From the cell containing the given text, extract its center point as [x, y] coordinate. 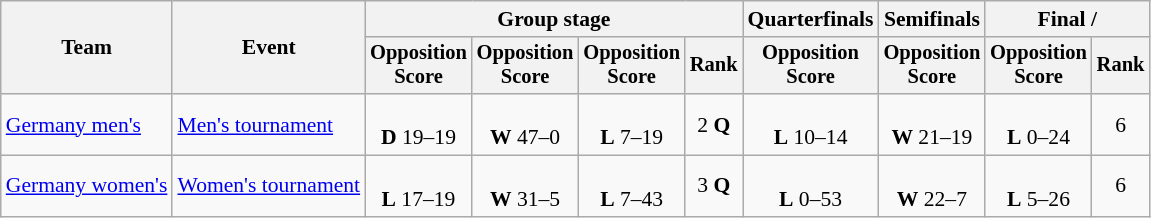
D 19–19 [418, 124]
L 5–26 [1038, 186]
W 22–7 [932, 186]
Final / [1067, 19]
L 0–24 [1038, 124]
3 Q [714, 186]
Event [268, 48]
W 47–0 [526, 124]
L 0–53 [811, 186]
L 17–19 [418, 186]
L 10–14 [811, 124]
Women's tournament [268, 186]
Quarterfinals [811, 19]
L 7–43 [632, 186]
Team [87, 48]
Semifinals [932, 19]
Germany men's [87, 124]
W 31–5 [526, 186]
Men's tournament [268, 124]
2 Q [714, 124]
L 7–19 [632, 124]
W 21–19 [932, 124]
Group stage [554, 19]
Germany women's [87, 186]
